Provide the (X, Y) coordinate of the cell's center where the given text is located.  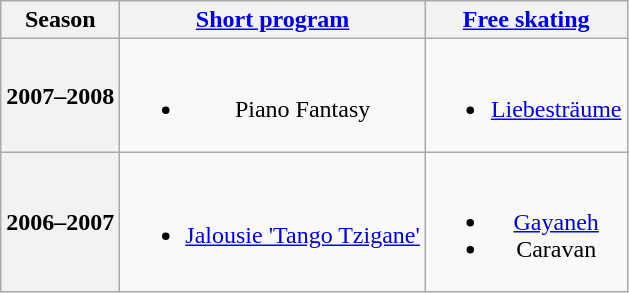
2006–2007 (60, 222)
Short program (273, 20)
Piano Fantasy (273, 96)
Season (60, 20)
Liebesträume (526, 96)
2007–2008 (60, 96)
Gayaneh Caravan (526, 222)
Jalousie 'Tango Tzigane' (273, 222)
Free skating (526, 20)
